Search for the cell housing the specified text and yield its (x, y) center coordinate. 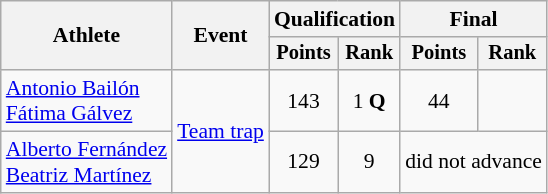
Antonio BailónFátima Gálvez (86, 100)
Final (474, 19)
Team trap (220, 131)
44 (438, 100)
9 (369, 162)
Qualification (334, 19)
143 (304, 100)
1 Q (369, 100)
did not advance (474, 162)
Athlete (86, 36)
129 (304, 162)
Alberto FernándezBeatriz Martínez (86, 162)
Event (220, 36)
